Provide the (x, y) coordinate of the cell's center where the given text is located.  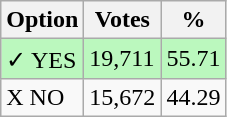
15,672 (122, 97)
% (194, 20)
55.71 (194, 59)
19,711 (122, 59)
X NO (42, 97)
Option (42, 20)
✓ YES (42, 59)
44.29 (194, 97)
Votes (122, 20)
